Capture the cell that displays the provided text and extract its (X, Y) central coordinate. 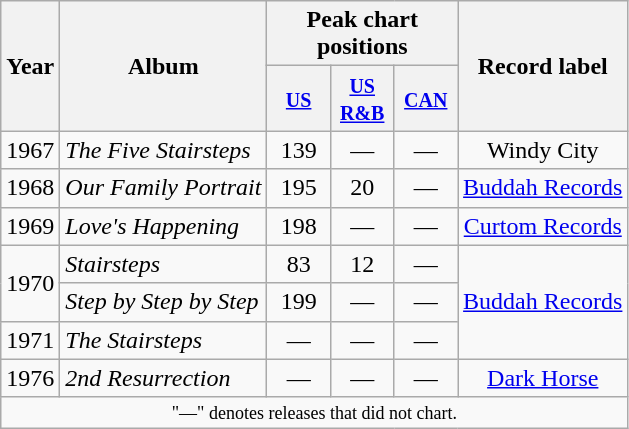
83 (299, 264)
1968 (30, 188)
2nd Resurrection (164, 378)
199 (299, 302)
Peak chart positions (362, 34)
12 (362, 264)
Windy City (543, 150)
Curtom Records (543, 226)
Love's Happening (164, 226)
20 (362, 188)
Record label (543, 66)
The Five Stairsteps (164, 150)
1976 (30, 378)
USR&B (362, 98)
1967 (30, 150)
US (299, 98)
Stairsteps (164, 264)
Year (30, 66)
Our Family Portrait (164, 188)
1969 (30, 226)
1971 (30, 340)
139 (299, 150)
Dark Horse (543, 378)
"—" denotes releases that did not chart. (314, 412)
Step by Step by Step (164, 302)
1970 (30, 283)
195 (299, 188)
CAN (426, 98)
The Stairsteps (164, 340)
198 (299, 226)
Album (164, 66)
